From the cell containing the given text, extract its center point as (X, Y) coordinate. 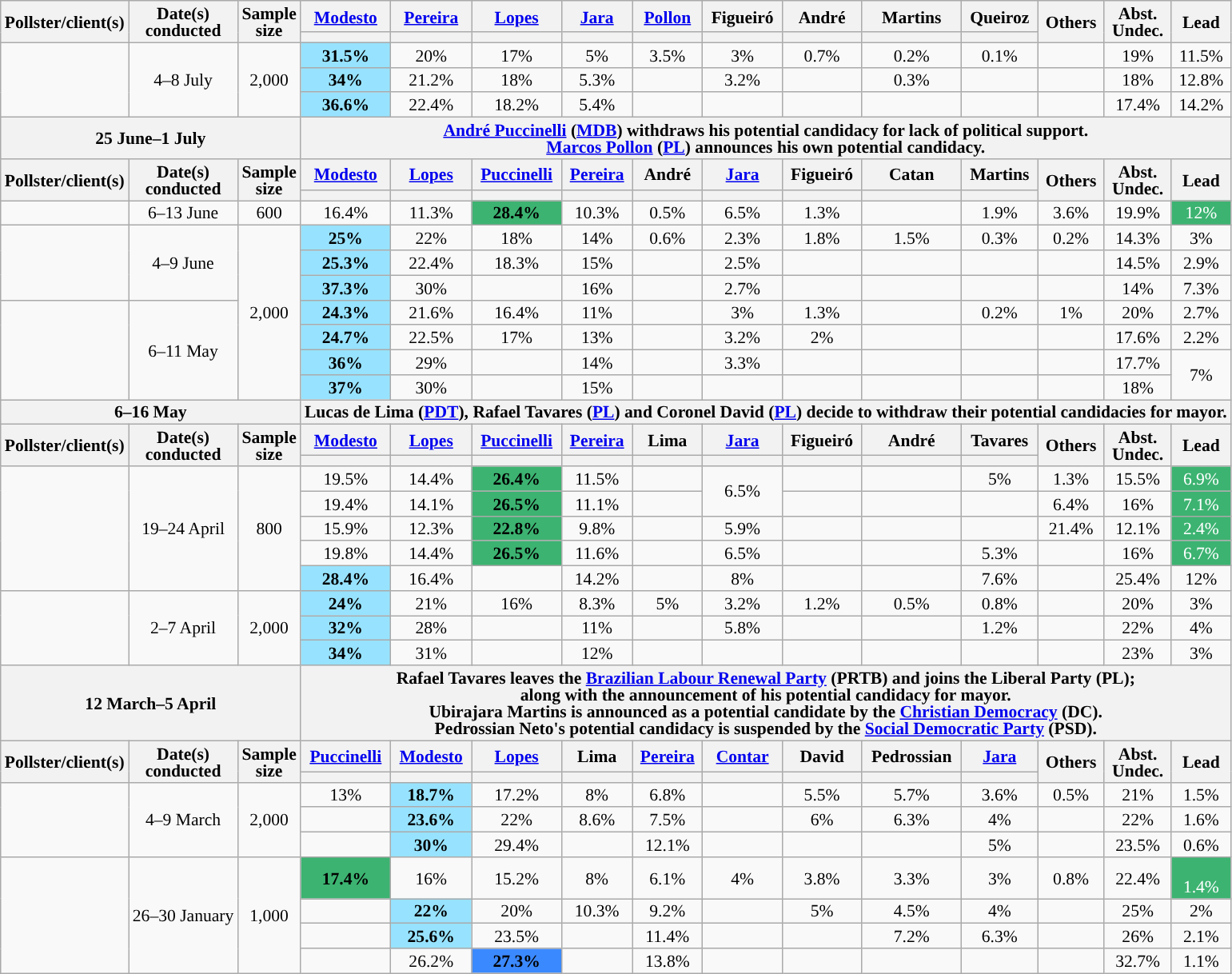
6.9% (1201, 478)
21.4% (1071, 528)
19.5% (345, 478)
7.2% (911, 936)
4–9 March (184, 819)
18.2% (516, 106)
1.4% (1201, 878)
7.3% (1201, 288)
2.1% (1201, 936)
4–8 July (184, 80)
24.3% (345, 312)
600 (269, 213)
Tavares (999, 440)
12.3% (432, 528)
18.7% (432, 795)
13.8% (668, 961)
17.2% (516, 795)
29.4% (516, 844)
6.1% (668, 878)
2.3% (742, 238)
11.1% (597, 504)
8.6% (597, 820)
17.6% (1138, 337)
11.6% (597, 553)
19–24 April (184, 529)
32% (345, 629)
1.8% (822, 238)
31% (432, 653)
14.3% (1138, 238)
Catan (911, 174)
37.3% (345, 288)
5.7% (911, 795)
31.5% (345, 54)
5.8% (742, 629)
19% (1138, 54)
5.9% (742, 528)
Contar (742, 756)
7.6% (999, 579)
36% (345, 363)
David (822, 756)
4.5% (911, 912)
26.4% (516, 478)
2.4% (1201, 528)
5.5% (822, 795)
9.2% (668, 912)
17.7% (1138, 363)
Queiroz (999, 16)
2.5% (742, 262)
6–13 June (184, 213)
22.5% (432, 337)
15.2% (516, 878)
15.5% (1138, 478)
26% (1138, 936)
800 (269, 529)
26.2% (432, 961)
18.3% (516, 262)
24% (345, 603)
7.1% (1201, 504)
19.4% (345, 504)
24.7% (345, 337)
19.8% (345, 553)
6–11 May (184, 349)
6.4% (1071, 504)
1,000 (269, 916)
11.3% (432, 213)
0.1% (999, 54)
28% (432, 629)
1.6% (1201, 820)
2.9% (1201, 262)
27.3% (516, 961)
2–7 April (184, 629)
6% (822, 820)
25.3% (345, 262)
37% (345, 387)
Lucas de Lima (PDT), Rafael Tavares (PL) and Coronel David (PL) decide to withdraw their potential candidacies for mayor. (766, 413)
19.9% (1138, 213)
21.6% (432, 312)
8.3% (597, 603)
3.5% (668, 54)
22.8% (516, 528)
4–9 June (184, 262)
6.7% (1201, 553)
21.2% (432, 80)
26–30 January (184, 916)
Pedrossian (911, 756)
Pollon (668, 16)
6.8% (668, 795)
25.6% (432, 936)
1.1% (1201, 961)
0.7% (822, 54)
14.1% (432, 504)
23% (1138, 653)
7.5% (668, 820)
32.7% (1138, 961)
7% (1201, 375)
1.9% (999, 213)
36.6% (345, 106)
14.5% (1138, 262)
25 June–1 July (150, 138)
André Puccinelli (MDB) withdraws his potential candidacy for lack of political support.Marcos Pollon (PL) announces his own potential candidacy. (766, 138)
3.8% (822, 878)
15.9% (345, 528)
12.8% (1201, 80)
9.8% (597, 528)
2.2% (1201, 337)
11.4% (668, 936)
5.4% (597, 106)
12 March–5 April (150, 703)
29% (432, 363)
1% (1071, 312)
23.6% (432, 820)
25.4% (1138, 579)
6–16 May (150, 413)
